Return the [X, Y] coordinate for the center point of the cell that contains the specified text.  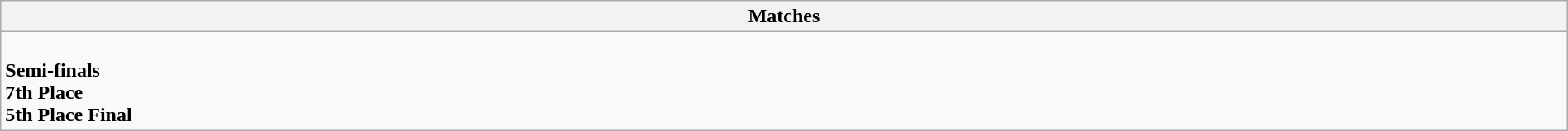
Semi-finals 7th Place 5th Place Final [784, 81]
Matches [784, 16]
